Extract the (x, y) coordinate from the center of the cell holding the provided text.  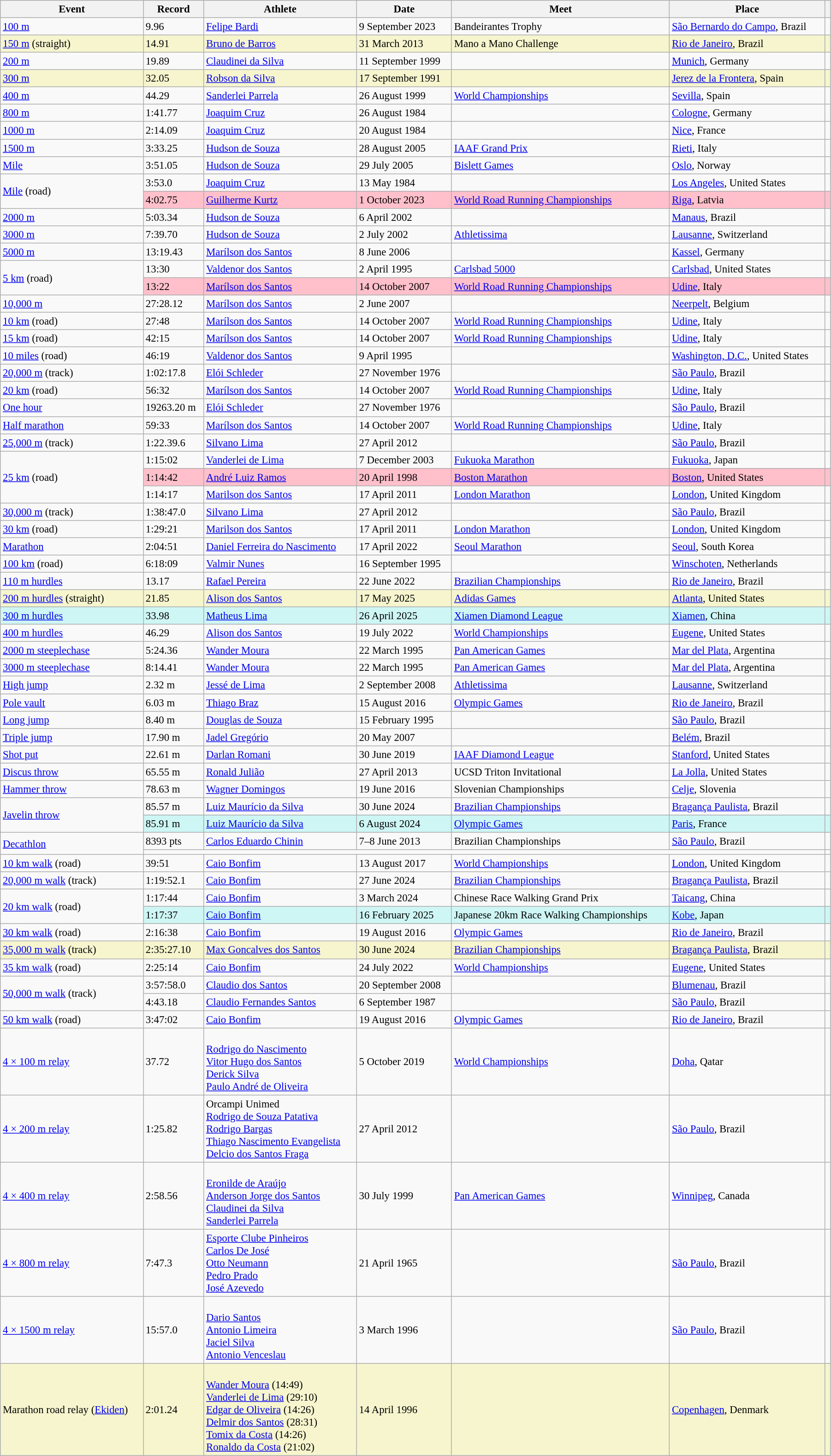
Pole vault (72, 703)
25 km (road) (72, 477)
3000 m steeplechase (72, 668)
3:33.25 (173, 148)
Felipe Bardi (280, 27)
Decathlon (72, 843)
3 March 2024 (404, 898)
3:57:58.0 (173, 985)
1:38:47.0 (173, 512)
6:18:09 (173, 564)
Sevilla, Spain (747, 96)
4 × 200 m relay (72, 1129)
2:01.24 (173, 1410)
1000 m (72, 130)
19.89 (173, 61)
11 September 1999 (404, 61)
1:22.39.6 (173, 443)
8.40 m (173, 720)
Belém, Brazil (747, 737)
Sanderlei Parrela (280, 96)
Munich, Germany (747, 61)
Robson da Silva (280, 78)
Slovenian Championships (560, 789)
UCSD Triton Invitational (560, 772)
Hammer throw (72, 789)
100 km (road) (72, 564)
200 m (72, 61)
Oslo, Norway (747, 165)
Guilherme Kurtz (280, 200)
Fukuoka, Japan (747, 460)
27 April 2013 (404, 772)
Japanese 20km Race Walking Championships (560, 915)
1:29:21 (173, 529)
21.85 (173, 598)
1:25.82 (173, 1129)
4:43.18 (173, 1002)
High jump (72, 685)
9 April 1995 (404, 356)
26 August 1999 (404, 96)
IAAF Diamond League (560, 754)
15:57.0 (173, 1330)
1:17:37 (173, 915)
7 December 2003 (404, 460)
50 km walk (road) (72, 1019)
4 × 400 m relay (72, 1196)
Claudio dos Santos (280, 985)
Chinese Race Walking Grand Prix (560, 898)
7:47.3 (173, 1263)
13:19.43 (173, 252)
Fukuoka Marathon (560, 460)
20,000 m (track) (72, 373)
78.63 m (173, 789)
7–8 June 2013 (404, 841)
IAAF Grand Prix (560, 148)
Doha, Qatar (747, 1062)
30 km (road) (72, 529)
15 August 2016 (404, 703)
One hour (72, 408)
Thiago Braz (280, 703)
Washington, D.C., United States (747, 356)
200 m hurdles (straight) (72, 598)
46:19 (173, 356)
Eronilde de AraújoAnderson Jorge dos SantosClaudinei da SilvaSanderlei Parrela (280, 1196)
Winnipeg, Canada (747, 1196)
8 June 2006 (404, 252)
30 July 1999 (404, 1196)
São Bernardo do Campo, Brazil (747, 27)
Xiamen Diamond League (560, 616)
La Jolla, United States (747, 772)
42:15 (173, 338)
1:19:52.1 (173, 881)
Matheus Lima (280, 616)
2:14.09 (173, 130)
Long jump (72, 720)
19 June 2016 (404, 789)
30 June 2019 (404, 754)
6 April 2002 (404, 217)
7:39.70 (173, 235)
5:24.36 (173, 651)
2:04:51 (173, 546)
Riga, Latvia (747, 200)
14.91 (173, 44)
2:25:14 (173, 967)
400 m (72, 96)
Seoul, South Korea (747, 546)
Javelin throw (72, 815)
6 August 2024 (404, 824)
Daniel Ferreira do Nascimento (280, 546)
17 May 2025 (404, 598)
1:17:44 (173, 898)
Jerez de la Frontera, Spain (747, 78)
26 April 2025 (404, 616)
27:48 (173, 321)
Wagner Domingos (280, 789)
15 km (road) (72, 338)
Mano a Mano Challenge (560, 44)
Meet (560, 9)
Rafael Pereira (280, 581)
Seoul Marathon (560, 546)
6 September 1987 (404, 1002)
17 April 2022 (404, 546)
29 July 2005 (404, 165)
300 m (72, 78)
35,000 m walk (track) (72, 950)
Triple jump (72, 737)
65.55 m (173, 772)
17.90 m (173, 737)
16 September 1995 (404, 564)
Nice, France (747, 130)
4:02.75 (173, 200)
Bislett Games (560, 165)
Mile (72, 165)
20 August 1984 (404, 130)
6.03 m (173, 703)
150 m (straight) (72, 44)
Claudinei da Silva (280, 61)
100 m (72, 27)
13.17 (173, 581)
85.91 m (173, 824)
Carlsbad, United States (747, 269)
Copenhagen, Denmark (747, 1410)
27:28.12 (173, 304)
Jadel Gregório (280, 737)
2.32 m (173, 685)
22 June 2022 (404, 581)
35 km walk (road) (72, 967)
20 September 2008 (404, 985)
2 September 2008 (404, 685)
22.61 m (173, 754)
Taicang, China (747, 898)
Half marathon (72, 425)
85.57 m (173, 806)
8393 pts (173, 841)
20 April 1998 (404, 477)
1:41.77 (173, 113)
2000 m (72, 217)
3000 m (72, 235)
Dario SantosAntonio LimeiraJaciel SilvaAntonio Venceslau (280, 1330)
110 m hurdles (72, 581)
50,000 m walk (track) (72, 993)
19 July 2022 (404, 633)
Manaus, Brazil (747, 217)
Bandeirantes Trophy (560, 27)
26 August 1984 (404, 113)
21 April 1965 (404, 1263)
Carlsbad 5000 (560, 269)
46.29 (173, 633)
Los Angeles, United States (747, 183)
Celje, Slovenia (747, 789)
30,000 m (track) (72, 512)
30 km walk (road) (72, 933)
Max Goncalves dos Santos (280, 950)
Douglas de Souza (280, 720)
10,000 m (72, 304)
300 m hurdles (72, 616)
Wander Moura (14:49)Vanderlei de Lima (29:10)Edgar de Oliveira (14:26)Delmir dos Santos (28:31)Tomix da Costa (14:26)Ronaldo da Costa (21:02) (280, 1410)
Event (72, 9)
Athlete (280, 9)
4 × 100 m relay (72, 1062)
Atlanta, United States (747, 598)
Jessé de Lima (280, 685)
9.96 (173, 27)
Adidas Games (560, 598)
28 August 2005 (404, 148)
Valmir Nunes (280, 564)
Cologne, Germany (747, 113)
Kobe, Japan (747, 915)
Orcampi UnimedRodrigo de Souza PatativaRodrigo BargasThiago Nascimento EvangelistaDelcio dos Santos Fraga (280, 1129)
4 × 1500 m relay (72, 1330)
13:30 (173, 269)
16 February 2025 (404, 915)
56:32 (173, 391)
44.29 (173, 96)
Record (173, 9)
20 May 2007 (404, 737)
32.05 (173, 78)
19263.20 m (173, 408)
Marathon road relay (Ekiden) (72, 1410)
Winschoten, Netherlands (747, 564)
3:51.05 (173, 165)
Esporte Clube PinheirosCarlos De JoséOtto NeumannPedro PradoJosé Azevedo (280, 1263)
33.98 (173, 616)
Xiamen, China (747, 616)
5 km (road) (72, 278)
Claudio Fernandes Santos (280, 1002)
17 September 1991 (404, 78)
Ronald Julião (280, 772)
Paris, France (747, 824)
Blumenau, Brazil (747, 985)
1500 m (72, 148)
14 April 1996 (404, 1410)
Kassel, Germany (747, 252)
1:14:17 (173, 495)
Discus throw (72, 772)
Rieti, Italy (747, 148)
Rodrigo do NascimentoVitor Hugo dos SantosDerick SilvaPaulo André de Oliveira (280, 1062)
2:58.56 (173, 1196)
Marathon (72, 546)
39:51 (173, 864)
59:33 (173, 425)
1 October 2023 (404, 200)
Boston, United States (747, 477)
Stanford, United States (747, 754)
Date (404, 9)
1:14:42 (173, 477)
2 July 2002 (404, 235)
10 miles (road) (72, 356)
1:02:17.8 (173, 373)
2 April 1995 (404, 269)
10 km (road) (72, 321)
André Luiz Ramos (280, 477)
15 February 1995 (404, 720)
20,000 m walk (track) (72, 881)
2:16:38 (173, 933)
Darlan Romani (280, 754)
8:14.41 (173, 668)
800 m (72, 113)
5000 m (72, 252)
2:35:27.10 (173, 950)
5:03.34 (173, 217)
25,000 m (track) (72, 443)
13:22 (173, 286)
Bruno de Barros (280, 44)
3:53.0 (173, 183)
400 m hurdles (72, 633)
Place (747, 9)
Mile (road) (72, 191)
20 km (road) (72, 391)
9 September 2023 (404, 27)
10 km walk (road) (72, 864)
Shot put (72, 754)
4 × 800 m relay (72, 1263)
2 June 2007 (404, 304)
37.72 (173, 1062)
27 June 2024 (404, 881)
13 May 1984 (404, 183)
3:47:02 (173, 1019)
31 March 2013 (404, 44)
Carlos Eduardo Chinin (280, 841)
5 October 2019 (404, 1062)
Neerpelt, Belgium (747, 304)
24 July 2022 (404, 967)
1:15:02 (173, 460)
20 km walk (road) (72, 906)
Vanderlei de Lima (280, 460)
2000 m steeplechase (72, 651)
3 March 1996 (404, 1330)
13 August 2017 (404, 864)
Boston Marathon (560, 477)
